Search for the cell housing the specified text and yield its [X, Y] center coordinate. 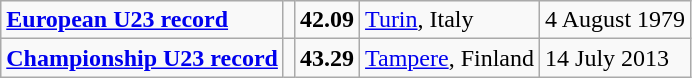
Turin, Italy [450, 20]
Tampere, Finland [450, 58]
42.09 [326, 20]
4 August 1979 [616, 20]
European U23 record [142, 20]
Championship U23 record [142, 58]
14 July 2013 [616, 58]
43.29 [326, 58]
